Scan for the cell matching the given text and deliver its [X, Y] coordinate at center. 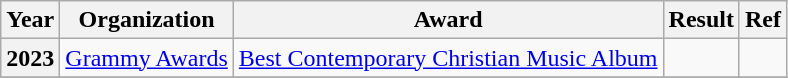
2023 [30, 58]
Organization [147, 20]
Grammy Awards [147, 58]
Ref [762, 20]
Year [30, 20]
Award [448, 20]
Best Contemporary Christian Music Album [448, 58]
Result [701, 20]
